From the cell containing the given text, extract its center point as (X, Y) coordinate. 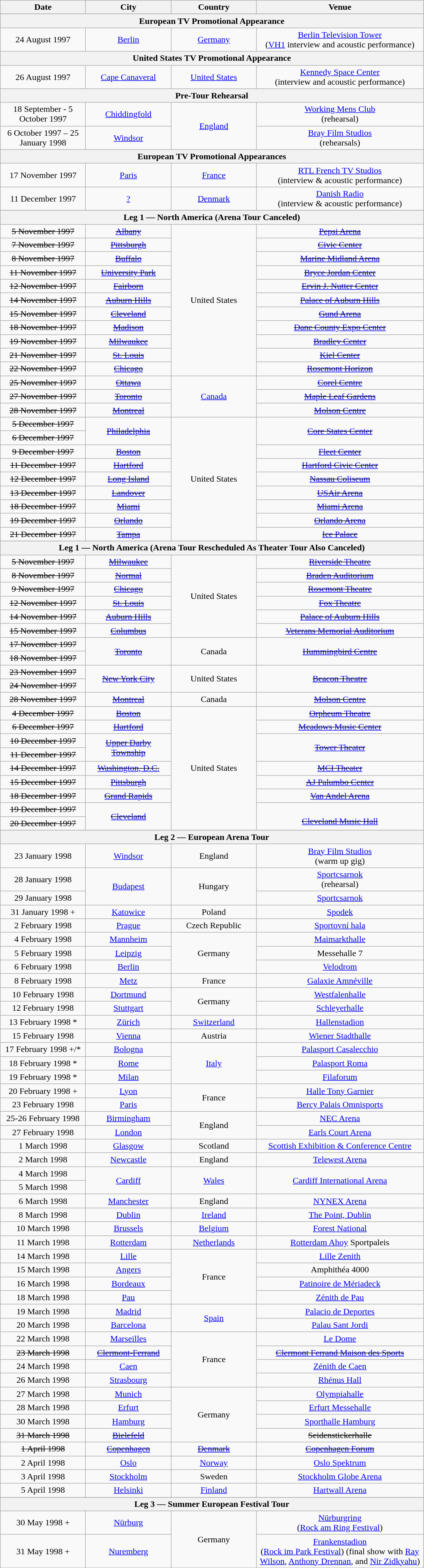
Metz (128, 981)
Bercy Palais Omnisports (340, 1104)
19 March 1998 (43, 1311)
University Park (128, 272)
1 March 1998 (43, 1146)
Kiel Center (340, 355)
Budapest (128, 886)
Berlin Television Tower(VH1 interview and acoustic performance) (340, 40)
31 March 1998 (43, 1435)
RTL French TV Studios(interview & acoustic performance) (340, 175)
Cleveland Music Hall (340, 816)
31 May 1998 + (43, 1551)
Leg 2 — European Arena Tour (212, 837)
City (128, 7)
Danish Radio(interview & acoustic performance) (340, 198)
Filaforum (340, 1077)
Olympiahalle (340, 1394)
Galaxie Amnéville (340, 981)
24 August 1997 (43, 40)
Miami (128, 507)
Bryce Jordan Center (340, 272)
Grand Rapids (128, 796)
19 February 1998 * (43, 1077)
European TV Promotional Appearances (212, 156)
Cape Canaveral (128, 77)
Prague (128, 926)
The Point, Dublin (340, 1215)
NYNEX Arena (340, 1201)
Patinoire de Mériadeck (340, 1284)
Palau Sant Jordi (340, 1325)
Ervin J. Nutter Center (340, 286)
Buffalo (128, 259)
Erfurt Messehalle (340, 1408)
Pepsi Arena (340, 231)
22 March 1998 (43, 1339)
Forest National (340, 1229)
Bray Film Studios(warm up gig) (340, 855)
23 March 1998 (43, 1352)
Stockholm (128, 1476)
Hartford Civic Center (340, 465)
Nassau Coliseum (340, 479)
Bordeaux (128, 1284)
Erfurt (128, 1408)
13 December 1997 (43, 493)
Palasport Roma (340, 1063)
Venue (340, 7)
Velodrom (340, 967)
15 February 1998 (43, 1036)
Leg 3 — Summer European Festival Tour (212, 1504)
Barcelona (128, 1325)
Italy (214, 1063)
8 February 1998 (43, 981)
4 February 1998 (43, 939)
? (128, 198)
25-26 February 1998 (43, 1118)
17 February 1998 +/* (43, 1049)
Zénith de Pau (340, 1297)
30 May 1998 + (43, 1523)
Tampa (128, 534)
Nuremberg (128, 1551)
Normal (128, 575)
Nürburgring(Rock am Ring Festival) (340, 1523)
Halle Tony Garnier (340, 1091)
Belgium (214, 1229)
Zénith de Caen (340, 1366)
Corel Centre (340, 383)
28 March 1998 (43, 1408)
Cardiff International Arena (340, 1180)
Braden Auditorium (340, 575)
Austria (214, 1036)
Finland (214, 1490)
Seidenstickerhalle (340, 1435)
Madrid (128, 1311)
Dublin (128, 1215)
18 September - 5 October 1997 (43, 114)
24 March 1998 (43, 1366)
Leg 1 — North America (Arena Tour Canceled) (212, 217)
6 February 1998 (43, 967)
15 March 1998 (43, 1270)
10 February 1998 (43, 994)
United States TV Promotional Appearance (212, 58)
Czech Republic (214, 926)
Rotterdam (128, 1242)
Helsinki (128, 1490)
2 April 1998 (43, 1463)
Gund Arena (340, 314)
AJ Palumbo Center (340, 782)
Rosemont Horizon (340, 369)
12 February 1998 (43, 1008)
Fairborn (128, 286)
Hummingbird Centre (340, 651)
15 December 1997 (43, 782)
Maple Leaf Gardens (340, 396)
22 November 1997 (43, 369)
18 February 1998 * (43, 1063)
27 February 1998 (43, 1132)
Albany (128, 231)
Poland (214, 912)
London (128, 1132)
Messehalle 7 (340, 953)
5 March 1998 (43, 1187)
Schleyerhalle (340, 1008)
2 February 1998 (43, 926)
Veterans Memorial Auditorium (340, 630)
Pau (128, 1297)
4 March 1998 (43, 1174)
5 April 1998 (43, 1490)
Hungary (214, 886)
Tower Theater (340, 748)
10 December 1997 (43, 741)
1 April 1998 (43, 1449)
Copenhagen (128, 1449)
Upper Darby Township (128, 748)
Spodek (340, 912)
Columbus (128, 630)
Working Mens Club(rehearsal) (340, 114)
Sporthalle Hamburg (340, 1421)
Miami Arena (340, 507)
Zürich (128, 1022)
Long Island (128, 479)
28 January 1998 (43, 879)
Bradley Center (340, 341)
Norway (214, 1463)
11 March 1998 (43, 1242)
14 December 1997 (43, 768)
21 November 1997 (43, 355)
Bielefeld (128, 1435)
20 December 1997 (43, 823)
Wales (214, 1180)
Newcastle (128, 1160)
6 October 1997 – 25 January 1998 (43, 138)
Leipzig (128, 953)
14 March 1998 (43, 1256)
Amphithéa 4000 (340, 1270)
16 March 1998 (43, 1284)
26 August 1997 (43, 77)
23 February 1998 (43, 1104)
8 March 1998 (43, 1215)
Fox Theatre (340, 603)
Stuttgart (128, 1008)
Clermont Ferrand Maison des Sports (340, 1352)
New York City (128, 679)
Brussels (128, 1229)
4 December 1997 (43, 713)
NEC Arena (340, 1118)
European TV Promotional Appearance (212, 21)
Frankenstadion(Rock im Park Festival) (final show with Ray Wilson, Anthony Drennan, and Nir Zidkyahu) (340, 1551)
Ireland (214, 1215)
19 November 1997 (43, 341)
Scotland (214, 1146)
Washington, D.C. (128, 768)
10 March 1998 (43, 1229)
Landover (128, 493)
Le Dome (340, 1339)
Date (43, 7)
Munich (128, 1394)
Riverside Theatre (340, 562)
Ice Palace (340, 534)
Ottawa (128, 383)
Dane County Expo Center (340, 327)
Sweden (214, 1476)
Copenhagen Forum (340, 1449)
18 March 1998 (43, 1297)
Strasbourg (128, 1380)
12 December 1997 (43, 479)
Lille (128, 1256)
Manchester (128, 1201)
Angers (128, 1270)
Hartwall Arena (340, 1490)
MCI Theater (340, 768)
20 February 1998 + (43, 1091)
Stockholm Globe Arena (340, 1476)
6 March 1998 (43, 1201)
Sportcsarnok(rehearsal) (340, 879)
Lille Zenith (340, 1256)
Orlando Arena (340, 520)
Telewest Arena (340, 1160)
Caen (128, 1366)
2 March 1998 (43, 1160)
Maimarkthalle (340, 939)
11 November 1997 (43, 272)
Mannheim (128, 939)
Fleet Center (340, 451)
Bologna (128, 1049)
Westfalenhalle (340, 994)
Rotterdam Ahoy Sportpaleis (340, 1242)
Cardiff (128, 1180)
Netherlands (214, 1242)
25 November 1997 (43, 383)
26 March 1998 (43, 1380)
Scottish Exhibition & Conference Centre (340, 1146)
Birmingham (128, 1118)
Katowice (128, 912)
Leg 1 — North America (Arena Tour Rescheduled As Theater Tour Also Canceled) (212, 548)
5 February 1998 (43, 953)
27 November 1997 (43, 396)
Chiddingfold (128, 114)
Marine Midland Arena (340, 259)
21 December 1997 (43, 534)
Hallenstadion (340, 1022)
Kennedy Space Center(interview and acoustic performance) (340, 77)
3 April 1998 (43, 1476)
Van Andel Arena (340, 796)
Dortmund (128, 994)
Core States Center (340, 431)
Rhénus Hall (340, 1380)
9 November 1997 (43, 589)
Sportovní hala (340, 926)
Milan (128, 1077)
Hamburg (128, 1421)
Sportcsarnok (340, 898)
Civic Center (340, 245)
5 December 1997 (43, 424)
Nürburg (128, 1523)
Switzerland (214, 1022)
30 March 1998 (43, 1421)
Marseilles (128, 1339)
23 January 1998 (43, 855)
Philadelphia (128, 431)
31 January 1998 + (43, 912)
Oslo (128, 1463)
24 November 1997 (43, 686)
Clermont-Ferrand (128, 1352)
Rome (128, 1063)
Beacon Theatre (340, 679)
13 February 1998 * (43, 1022)
Palacio de Deportes (340, 1311)
Lyon (128, 1091)
Country (214, 7)
Spain (214, 1318)
9 December 1997 (43, 451)
Bray Film Studios(rehearsals) (340, 138)
Pre-Tour Rehearsal (212, 96)
Palasport Casalecchio (340, 1049)
Oslo Spektrum (340, 1463)
7 November 1997 (43, 245)
Earls Court Arena (340, 1132)
Orlando (128, 520)
20 March 1998 (43, 1325)
Vienna (128, 1036)
USAir Arena (340, 493)
23 November 1997 (43, 672)
Rosemont Theatre (340, 589)
Wiener Stadthalle (340, 1036)
Glasgow (128, 1146)
Meadows Music Center (340, 727)
Orpheum Theatre (340, 713)
29 January 1998 (43, 898)
Madison (128, 327)
27 March 1998 (43, 1394)
